Identify which cell holds the provided text, then report its [x, y] central coordinate. 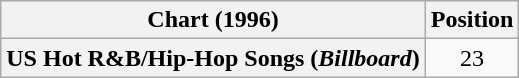
Position [472, 20]
Chart (1996) [213, 20]
US Hot R&B/Hip-Hop Songs (Billboard) [213, 58]
23 [472, 58]
